Extract the (x, y) coordinate from the center of the cell holding the provided text.  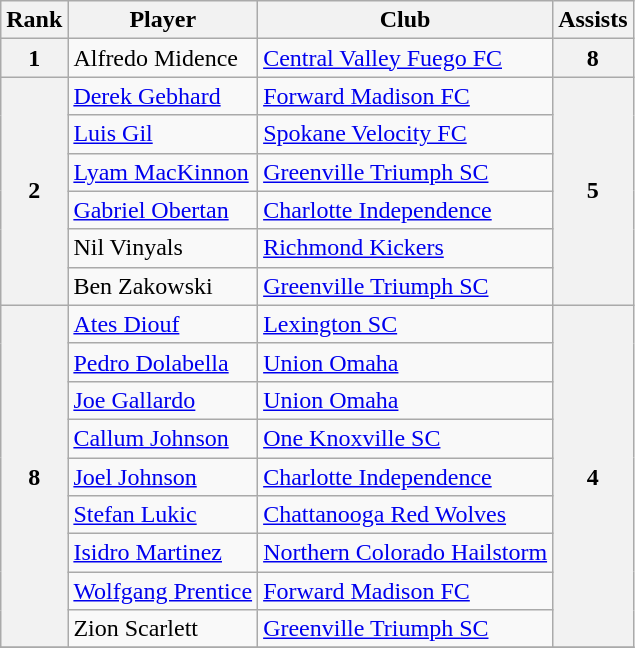
Wolfgang Prentice (163, 591)
Rank (34, 20)
Richmond Kickers (406, 248)
Nil Vinyals (163, 248)
Stefan Lukic (163, 515)
Central Valley Fuego FC (406, 58)
Joel Johnson (163, 477)
Luis Gil (163, 134)
Ben Zakowski (163, 286)
Callum Johnson (163, 438)
Derek Gebhard (163, 96)
Alfredo Midence (163, 58)
Lexington SC (406, 324)
Spokane Velocity FC (406, 134)
5 (593, 191)
One Knoxville SC (406, 438)
2 (34, 191)
Zion Scarlett (163, 629)
Pedro Dolabella (163, 362)
Gabriel Obertan (163, 210)
Assists (593, 20)
Club (406, 20)
Player (163, 20)
Northern Colorado Hailstorm (406, 553)
1 (34, 58)
Joe Gallardo (163, 400)
Lyam MacKinnon (163, 172)
Ates Diouf (163, 324)
Chattanooga Red Wolves (406, 515)
4 (593, 476)
Isidro Martinez (163, 553)
